Extract the [X, Y] coordinate from the center of the cell holding the provided text.  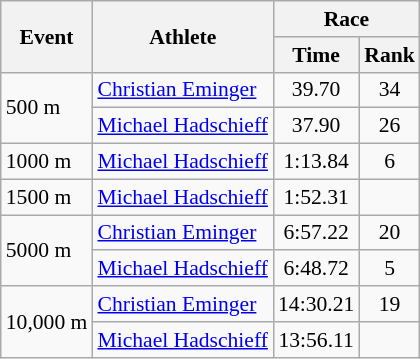
1:13.84 [316, 162]
Race [346, 19]
34 [390, 90]
1500 m [47, 197]
1000 m [47, 162]
10,000 m [47, 322]
13:56.11 [316, 340]
39.70 [316, 90]
Event [47, 36]
20 [390, 233]
5000 m [47, 250]
500 m [47, 108]
Rank [390, 55]
1:52.31 [316, 197]
6:57.22 [316, 233]
5 [390, 269]
14:30.21 [316, 304]
6 [390, 162]
26 [390, 126]
19 [390, 304]
Athlete [182, 36]
Time [316, 55]
37.90 [316, 126]
6:48.72 [316, 269]
